Capture the cell that displays the provided text and extract its (X, Y) central coordinate. 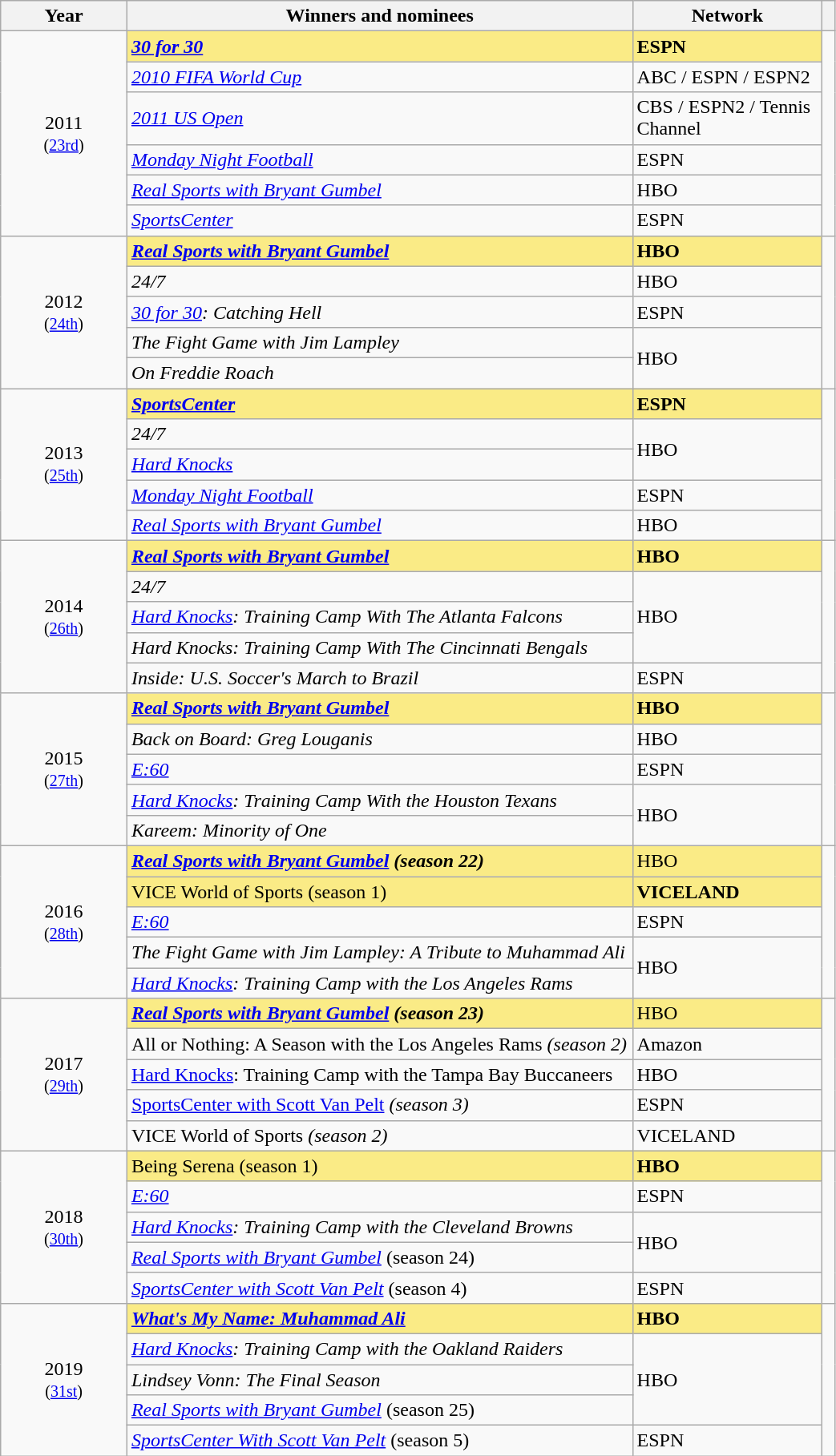
SportsCenter With Scott Van Pelt (season 5) (380, 1441)
The Fight Game with Jim Lampley: A Tribute to Muhammad Ali (380, 953)
VICE World of Sports (season 1) (380, 892)
Being Serena (season 1) (380, 1166)
Inside: U.S. Soccer's March to Brazil (380, 678)
Year (64, 16)
Amazon (728, 1044)
Hard Knocks: Training Camp With The Atlanta Falcons (380, 617)
On Freddie Roach (380, 373)
2019(31st) (64, 1379)
2018(30th) (64, 1227)
2014(26th) (64, 617)
Back on Board: Greg Louganis (380, 739)
30 for 30: Catching Hell (380, 312)
Hard Knocks: Training Camp With the Houston Texans (380, 800)
2015(27th) (64, 769)
2016(28th) (64, 922)
What's My Name: Muhammad Ali (380, 1318)
Hard Knocks: Training Camp with the Cleveland Browns (380, 1227)
Real Sports with Bryant Gumbel (season 23) (380, 1014)
2012(24th) (64, 312)
Hard Knocks: Training Camp With The Cincinnati Bengals (380, 647)
All or Nothing: A Season with the Los Angeles Rams (season 2) (380, 1044)
30 for 30 (380, 46)
The Fight Game with Jim Lampley (380, 342)
Real Sports with Bryant Gumbel (season 24) (380, 1257)
Real Sports with Bryant Gumbel (season 22) (380, 861)
SportsCenter with Scott Van Pelt (season 4) (380, 1288)
ABC / ESPN / ESPN2 (728, 77)
2013(25th) (64, 464)
Real Sports with Bryant Gumbel (season 25) (380, 1410)
CBS / ESPN2 / Tennis Channel (728, 119)
2010 FIFA World Cup (380, 77)
Hard Knocks (380, 465)
2011 US Open (380, 119)
Kareem: Minority of One (380, 830)
2017(29th) (64, 1075)
Hard Knocks: Training Camp with the Los Angeles Rams (380, 983)
2011(23rd) (64, 133)
Network (728, 16)
Winners and nominees (380, 16)
Hard Knocks: Training Camp with the Oakland Raiders (380, 1349)
Hard Knocks: Training Camp with the Tampa Bay Buccaneers (380, 1075)
VICE World of Sports (season 2) (380, 1135)
SportsCenter with Scott Van Pelt (season 3) (380, 1105)
Lindsey Vonn: The Final Season (380, 1379)
